Extract the [x, y] coordinate from the center of the cell holding the provided text.  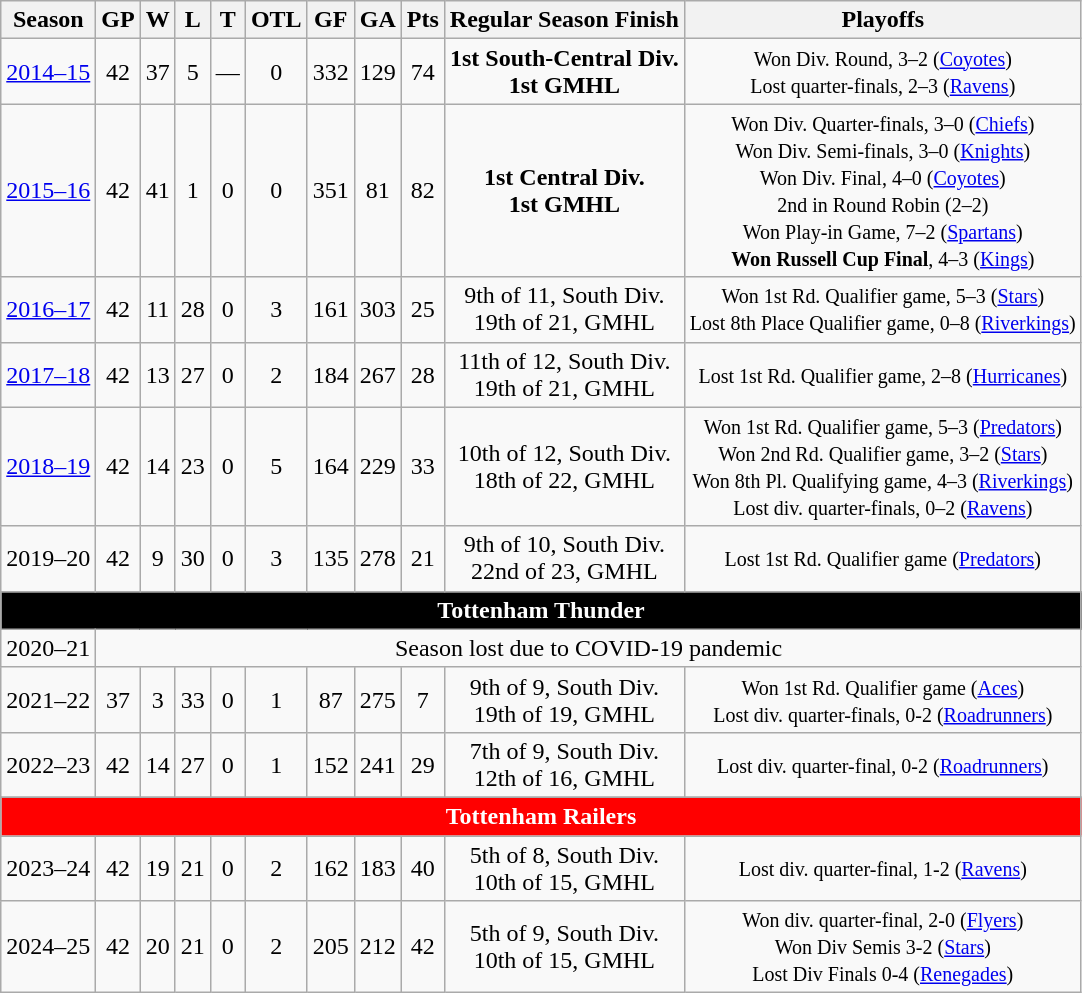
Won 1st Rd. Qualifier game, 5–3 (Stars)Lost 8th Place Qualifier game, 0–8 (Riverkings) [882, 310]
303 [378, 310]
Lost div. quarter-final, 0-2 (Roadrunners) [882, 764]
2022–23 [48, 764]
7th of 9, South Div.12th of 16, GMHL [564, 764]
11th of 12, South Div.19th of 21, GMHL [564, 374]
Lost 1st Rd. Qualifier game (Predators) [882, 558]
152 [330, 764]
7 [422, 700]
Won div. quarter-final, 2-0 (Flyers)Won Div Semis 3-2 (Stars)Lost Div Finals 0-4 (Renegades) [882, 947]
GA [378, 20]
T [228, 20]
2017–18 [48, 374]
184 [330, 374]
Won Div. Round, 3–2 (Coyotes)Lost quarter-finals, 2–3 (Ravens) [882, 72]
25 [422, 310]
Lost 1st Rd. Qualifier game, 2–8 (Hurricanes) [882, 374]
1st Central Div.1st GMHL [564, 190]
9th of 11, South Div.19th of 21, GMHL [564, 310]
9th of 10, South Div.22nd of 23, GMHL [564, 558]
5th of 8, South Div.10th of 15, GMHL [564, 868]
2023–24 [48, 868]
41 [158, 190]
351 [330, 190]
2020–21 [48, 648]
GP [118, 20]
74 [422, 72]
229 [378, 466]
Regular Season Finish [564, 20]
2024–25 [48, 947]
29 [422, 764]
Tottenham Thunder [542, 610]
183 [378, 868]
9th of 9, South Div.19th of 19, GMHL [564, 700]
40 [422, 868]
11 [158, 310]
135 [330, 558]
13 [158, 374]
19 [158, 868]
1st South-Central Div.1st GMHL [564, 72]
Season lost due to COVID-19 pandemic [588, 648]
5th of 9, South Div.10th of 15, GMHL [564, 947]
Pts [422, 20]
82 [422, 190]
OTL [276, 20]
332 [330, 72]
Lost div. quarter-final, 1-2 (Ravens) [882, 868]
2018–19 [48, 466]
161 [330, 310]
2016–17 [48, 310]
Playoffs [882, 20]
275 [378, 700]
2019–20 [48, 558]
Season [48, 20]
2014–15 [48, 72]
81 [378, 190]
278 [378, 558]
— [228, 72]
W [158, 20]
162 [330, 868]
20 [158, 947]
87 [330, 700]
205 [330, 947]
10th of 12, South Div.18th of 22, GMHL [564, 466]
212 [378, 947]
2021–22 [48, 700]
164 [330, 466]
GF [330, 20]
L [192, 20]
Tottenham Railers [542, 816]
267 [378, 374]
30 [192, 558]
129 [378, 72]
Won 1st Rd. Qualifier game (Aces)Lost div. quarter-finals, 0-2 (Roadrunners) [882, 700]
9 [158, 558]
2015–16 [48, 190]
23 [192, 466]
241 [378, 764]
